Find where the given text appears and provide that cell's center as (x, y) coordinate. 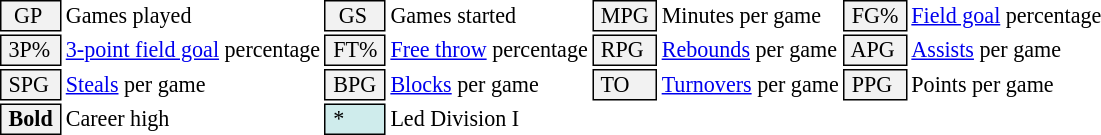
BPG (356, 85)
APG (875, 50)
Free throw percentage (489, 50)
Steals per game (192, 85)
GS (356, 16)
FG% (875, 16)
PPG (875, 85)
MPG (624, 16)
RPG (624, 50)
SPG (30, 85)
3-point field goal percentage (192, 50)
Games started (489, 16)
Games played (192, 16)
GP (30, 16)
3P% (30, 50)
FT% (356, 50)
Minutes per game (750, 16)
Turnovers per game (750, 85)
Rebounds per game (750, 50)
Blocks per game (489, 85)
TO (624, 85)
